Extract the (X, Y) coordinate from the center of the cell holding the provided text.  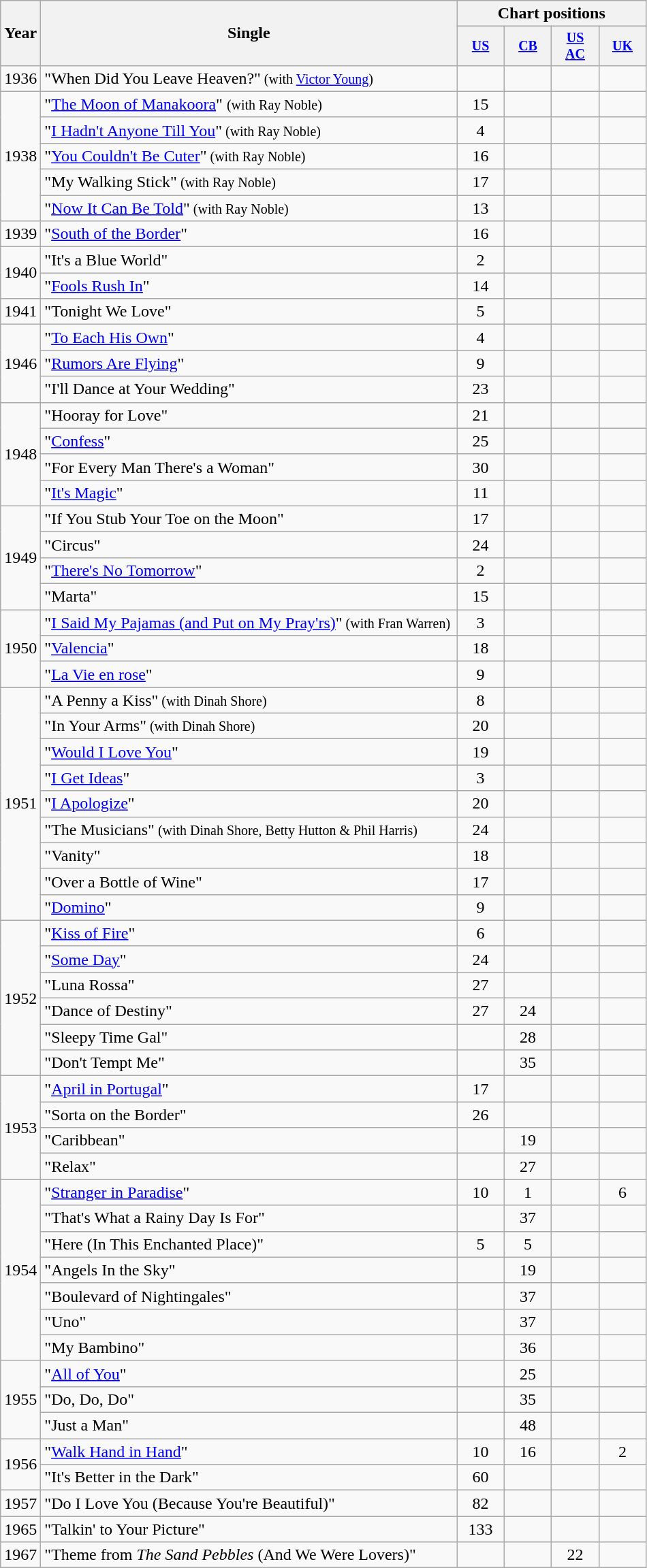
"Talkin' to Your Picture" (249, 1529)
"Uno" (249, 1322)
"Rumors Are Flying" (249, 363)
1950 (20, 649)
1952 (20, 998)
"A Penny a Kiss" (with Dinah Shore) (249, 700)
"The Moon of Manakoora" (with Ray Noble) (249, 104)
1954 (20, 1270)
"To Each His Own" (249, 338)
1946 (20, 363)
"If You Stub Your Toe on the Moon" (249, 519)
"I Get Ideas" (249, 778)
"Just a Man" (249, 1426)
"Valencia" (249, 649)
36 (527, 1347)
"Some Day" (249, 959)
11 (481, 493)
"Do I Love You (Because You're Beautiful)" (249, 1503)
1939 (20, 234)
"Over a Bottle of Wine" (249, 881)
"Hooray for Love" (249, 415)
"Theme from The Sand Pebbles (And We Were Lovers)" (249, 1555)
14 (481, 286)
Chart positions (552, 14)
1957 (20, 1503)
"My Bambino" (249, 1347)
"Sleepy Time Gal" (249, 1037)
"I Apologize" (249, 804)
30 (481, 467)
82 (481, 1503)
"Now It Can Be Told" (with Ray Noble) (249, 208)
60 (481, 1477)
28 (527, 1037)
"Stranger in Paradise" (249, 1192)
Year (20, 33)
1951 (20, 804)
"Fools Rush In" (249, 286)
"The Musicians" (with Dinah Shore, Betty Hutton & Phil Harris) (249, 830)
1941 (20, 312)
"My Walking Stick" (with Ray Noble) (249, 182)
1967 (20, 1555)
"South of the Border" (249, 234)
"Dance of Destiny" (249, 1011)
"For Every Man There's a Woman" (249, 467)
"Luna Rossa" (249, 985)
"Circus" (249, 544)
22 (575, 1555)
1953 (20, 1128)
1956 (20, 1465)
"You Couldn't Be Cuter" (with Ray Noble) (249, 156)
"Relax" (249, 1166)
"It's Better in the Dark" (249, 1477)
US (481, 46)
1965 (20, 1529)
USAC (575, 46)
133 (481, 1529)
CB (527, 46)
"I'll Dance at Your Wedding" (249, 389)
"In Your Arms" (with Dinah Shore) (249, 726)
"Angels In the Sky" (249, 1270)
"Walk Hand in Hand" (249, 1452)
"Tonight We Love" (249, 312)
"That's What a Rainy Day Is For" (249, 1218)
1938 (20, 156)
"Here (In This Enchanted Place)" (249, 1244)
1949 (20, 557)
48 (527, 1426)
1948 (20, 454)
"Kiss of Fire" (249, 933)
"Vanity" (249, 855)
"It's Magic" (249, 493)
"Don't Tempt Me" (249, 1063)
"Domino" (249, 907)
"Confess" (249, 441)
"Do, Do, Do" (249, 1399)
"Would I Love You" (249, 752)
1955 (20, 1399)
"I Hadn't Anyone Till You" (with Ray Noble) (249, 130)
21 (481, 415)
"Marta" (249, 597)
23 (481, 389)
"Caribbean" (249, 1141)
8 (481, 700)
26 (481, 1115)
"When Did You Leave Heaven?" (with Victor Young) (249, 78)
"I Said My Pajamas (and Put on My Pray'rs)" (with Fran Warren) (249, 623)
Single (249, 33)
1 (527, 1192)
"All of You" (249, 1373)
"There's No Tomorrow" (249, 570)
13 (481, 208)
"It's a Blue World" (249, 260)
"Sorta on the Border" (249, 1115)
"April in Portugal" (249, 1089)
1936 (20, 78)
1940 (20, 273)
"Boulevard of Nightingales" (249, 1296)
"La Vie en rose" (249, 674)
UK (622, 46)
